From the cell containing the given text, extract its center point as (X, Y) coordinate. 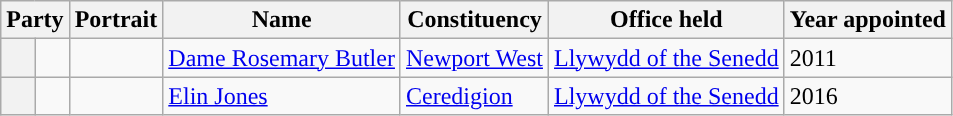
Office held (666, 20)
2016 (868, 96)
Portrait (116, 20)
Dame Rosemary Butler (282, 58)
Elin Jones (282, 96)
Constituency (474, 20)
Party (35, 20)
Name (282, 20)
2011 (868, 58)
Newport West (474, 58)
Ceredigion (474, 96)
Year appointed (868, 20)
